Find where the given text appears and provide that cell's center as [x, y] coordinate. 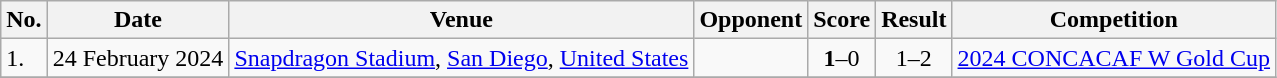
Venue [462, 20]
Result [914, 20]
Competition [1114, 20]
Opponent [751, 20]
24 February 2024 [138, 58]
1–2 [914, 58]
Snapdragon Stadium, San Diego, United States [462, 58]
No. [24, 20]
Score [842, 20]
1–0 [842, 58]
1. [24, 58]
Date [138, 20]
2024 CONCACAF W Gold Cup [1114, 58]
